Locate the cell with the specified text and output its (x, y) center coordinate. 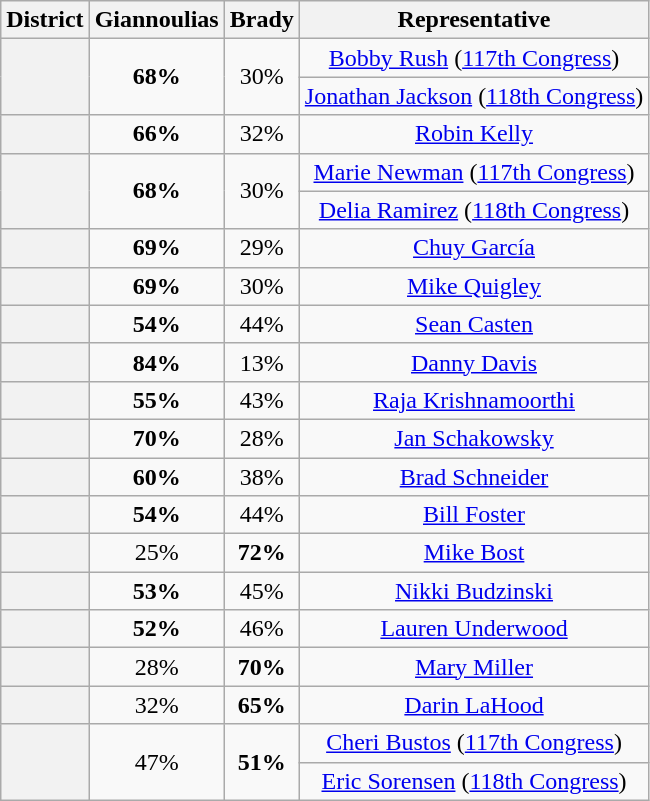
72% (262, 553)
46% (262, 629)
Representative (474, 20)
Brad Schneider (474, 477)
Robin Kelly (474, 134)
25% (156, 553)
Cheri Bustos (117th Congress) (474, 743)
District (45, 20)
53% (156, 591)
52% (156, 629)
Sean Casten (474, 324)
29% (262, 248)
66% (156, 134)
Jonathan Jackson (118th Congress) (474, 96)
47% (156, 762)
Darin LaHood (474, 705)
51% (262, 762)
84% (156, 362)
38% (262, 477)
Bill Foster (474, 515)
Delia Ramirez (118th Congress) (474, 210)
Mike Quigley (474, 286)
65% (262, 705)
Marie Newman (117th Congress) (474, 172)
Chuy García (474, 248)
Nikki Budzinski (474, 591)
13% (262, 362)
Jan Schakowsky (474, 438)
Brady (262, 20)
Eric Sorensen (118th Congress) (474, 781)
45% (262, 591)
Bobby Rush (117th Congress) (474, 58)
Mike Bost (474, 553)
55% (156, 400)
Danny Davis (474, 362)
43% (262, 400)
60% (156, 477)
Giannoulias (156, 20)
Lauren Underwood (474, 629)
Raja Krishnamoorthi (474, 400)
Mary Miller (474, 667)
